Detect which cell encompasses the target text, then output its [x, y] center coordinate. 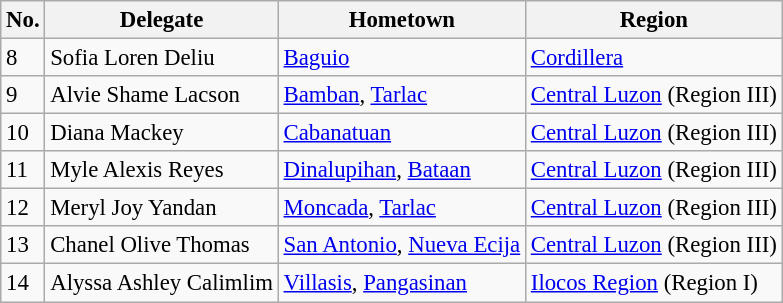
8 [23, 58]
12 [23, 208]
Bamban, Tarlac [402, 95]
Baguio [402, 58]
Dinalupihan, Bataan [402, 170]
Sofia Loren Deliu [162, 58]
9 [23, 95]
Cordillera [654, 58]
Ilocos Region (Region I) [654, 283]
11 [23, 170]
Alvie Shame Lacson [162, 95]
10 [23, 133]
Delegate [162, 20]
Meryl Joy Yandan [162, 208]
Hometown [402, 20]
Villasis, Pangasinan [402, 283]
San Antonio, Nueva Ecija [402, 245]
Moncada, Tarlac [402, 208]
No. [23, 20]
Chanel Olive Thomas [162, 245]
Alyssa Ashley Calimlim [162, 283]
Myle Alexis Reyes [162, 170]
14 [23, 283]
Cabanatuan [402, 133]
Diana Mackey [162, 133]
13 [23, 245]
Region [654, 20]
